Scan for the cell matching the given text and deliver its [X, Y] coordinate at center. 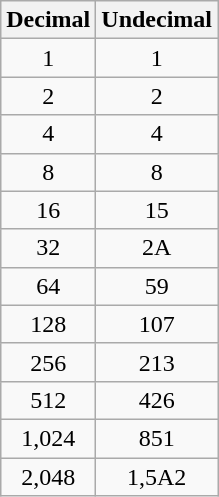
Decimal [48, 20]
32 [48, 248]
1,5A2 [157, 477]
128 [48, 324]
1,024 [48, 438]
426 [157, 400]
59 [157, 286]
512 [48, 400]
107 [157, 324]
2A [157, 248]
213 [157, 362]
256 [48, 362]
851 [157, 438]
16 [48, 210]
2,048 [48, 477]
15 [157, 210]
Undecimal [157, 20]
64 [48, 286]
